Provide the (X, Y) coordinate of the cell's center where the given text is located.  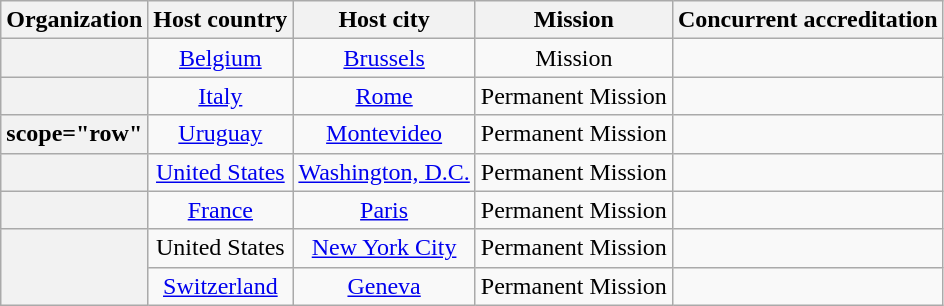
scope="row" (74, 134)
Host city (384, 20)
Paris (384, 210)
Switzerland (220, 286)
Uruguay (220, 134)
Geneva (384, 286)
Belgium (220, 58)
Organization (74, 20)
Italy (220, 96)
Washington, D.C. (384, 172)
Montevideo (384, 134)
Rome (384, 96)
New York City (384, 248)
Brussels (384, 58)
France (220, 210)
Concurrent accreditation (808, 20)
Host country (220, 20)
